Provide the [x, y] coordinate of the cell's center where the given text is located.  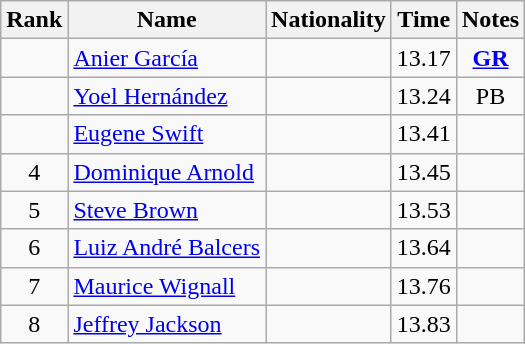
13.64 [424, 248]
13.41 [424, 134]
8 [34, 324]
13.24 [424, 96]
Maurice Wignall [167, 286]
Rank [34, 20]
13.53 [424, 210]
Nationality [329, 20]
13.45 [424, 172]
Jeffrey Jackson [167, 324]
13.76 [424, 286]
Dominique Arnold [167, 172]
Time [424, 20]
Notes [490, 20]
Anier García [167, 58]
13.83 [424, 324]
13.17 [424, 58]
Yoel Hernández [167, 96]
5 [34, 210]
Luiz André Balcers [167, 248]
PB [490, 96]
Steve Brown [167, 210]
7 [34, 286]
4 [34, 172]
Eugene Swift [167, 134]
Name [167, 20]
6 [34, 248]
GR [490, 58]
